Search for the cell housing the specified text and yield its (X, Y) center coordinate. 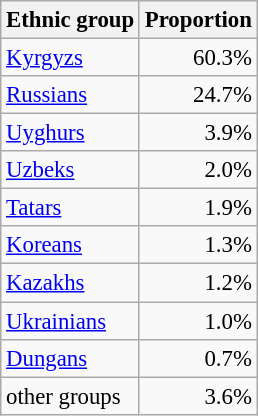
Uyghurs (70, 133)
1.3% (198, 245)
Uzbeks (70, 170)
Russians (70, 95)
1.9% (198, 208)
2.0% (198, 170)
24.7% (198, 95)
1.0% (198, 321)
0.7% (198, 358)
Dungans (70, 358)
Koreans (70, 245)
Kyrgyzs (70, 58)
1.2% (198, 283)
Ethnic group (70, 20)
Tatars (70, 208)
Proportion (198, 20)
Kazakhs (70, 283)
3.6% (198, 396)
Ukrainians (70, 321)
3.9% (198, 133)
other groups (70, 396)
60.3% (198, 58)
